Capture the cell that displays the provided text and extract its (X, Y) central coordinate. 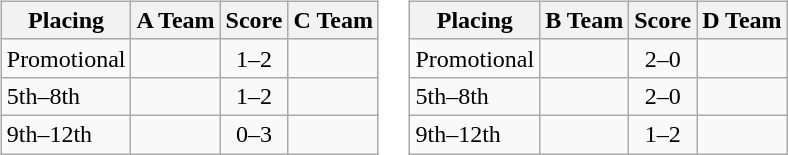
C Team (333, 20)
0–3 (254, 134)
B Team (584, 20)
D Team (742, 20)
A Team (176, 20)
